Output the [X, Y] coordinate of the center of the cell containing the given text.  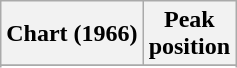
Peakposition [189, 34]
Chart (1966) [72, 34]
